Find where the given text appears and provide that cell's center as (x, y) coordinate. 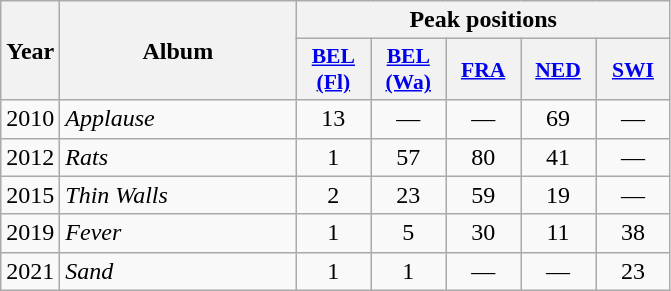
19 (558, 195)
13 (334, 119)
BEL(Wa) (408, 70)
Fever (178, 233)
2 (334, 195)
2019 (30, 233)
NED (558, 70)
5 (408, 233)
41 (558, 157)
59 (484, 195)
Peak positions (484, 20)
57 (408, 157)
2021 (30, 271)
80 (484, 157)
38 (634, 233)
Applause (178, 119)
11 (558, 233)
Rats (178, 157)
FRA (484, 70)
Thin Walls (178, 195)
69 (558, 119)
BEL(Fl) (334, 70)
2015 (30, 195)
Sand (178, 271)
Album (178, 50)
SWI (634, 70)
Year (30, 50)
2012 (30, 157)
30 (484, 233)
2010 (30, 119)
